Search for the cell housing the specified text and yield its [X, Y] center coordinate. 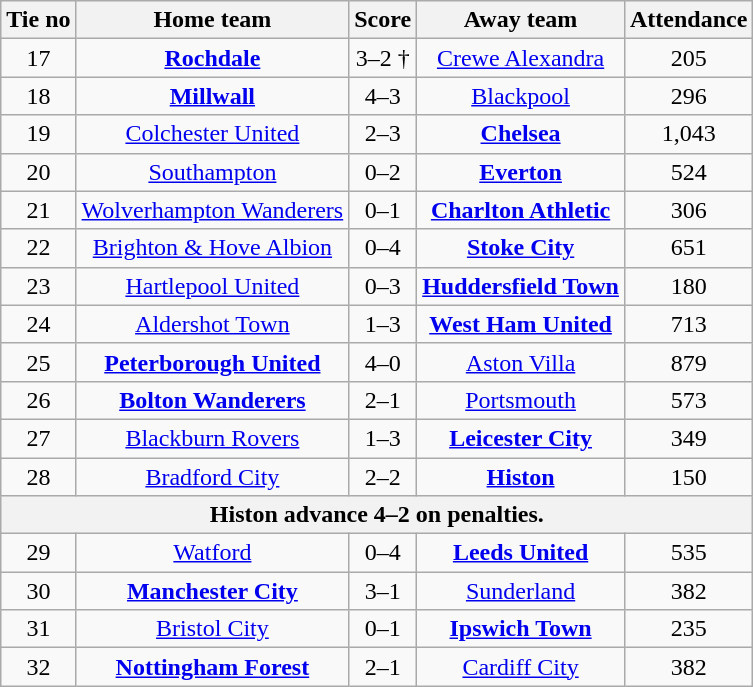
Leicester City [521, 438]
Peterborough United [212, 362]
Chelsea [521, 134]
Away team [521, 20]
32 [38, 667]
31 [38, 629]
23 [38, 286]
30 [38, 591]
Bolton Wanderers [212, 400]
Cardiff City [521, 667]
Score [383, 20]
Colchester United [212, 134]
Histon advance 4–2 on penalties. [377, 515]
Stoke City [521, 248]
22 [38, 248]
Histon [521, 477]
Southampton [212, 172]
3–1 [383, 591]
235 [688, 629]
Bradford City [212, 477]
573 [688, 400]
Blackpool [521, 96]
180 [688, 286]
18 [38, 96]
Aston Villa [521, 362]
29 [38, 553]
West Ham United [521, 324]
879 [688, 362]
26 [38, 400]
3–2 † [383, 58]
24 [38, 324]
713 [688, 324]
4–3 [383, 96]
Leeds United [521, 553]
535 [688, 553]
Manchester City [212, 591]
150 [688, 477]
Aldershot Town [212, 324]
Everton [521, 172]
2–2 [383, 477]
Millwall [212, 96]
Crewe Alexandra [521, 58]
Charlton Athletic [521, 210]
Hartlepool United [212, 286]
28 [38, 477]
4–0 [383, 362]
Huddersfield Town [521, 286]
Home team [212, 20]
Ipswich Town [521, 629]
296 [688, 96]
524 [688, 172]
Nottingham Forest [212, 667]
651 [688, 248]
0–3 [383, 286]
Portsmouth [521, 400]
Brighton & Hove Albion [212, 248]
306 [688, 210]
Rochdale [212, 58]
21 [38, 210]
27 [38, 438]
20 [38, 172]
Sunderland [521, 591]
25 [38, 362]
Wolverhampton Wanderers [212, 210]
349 [688, 438]
Attendance [688, 20]
0–2 [383, 172]
2–3 [383, 134]
1,043 [688, 134]
Blackburn Rovers [212, 438]
205 [688, 58]
Tie no [38, 20]
Bristol City [212, 629]
17 [38, 58]
19 [38, 134]
Watford [212, 553]
